Scan for the cell matching the given text and deliver its [X, Y] coordinate at center. 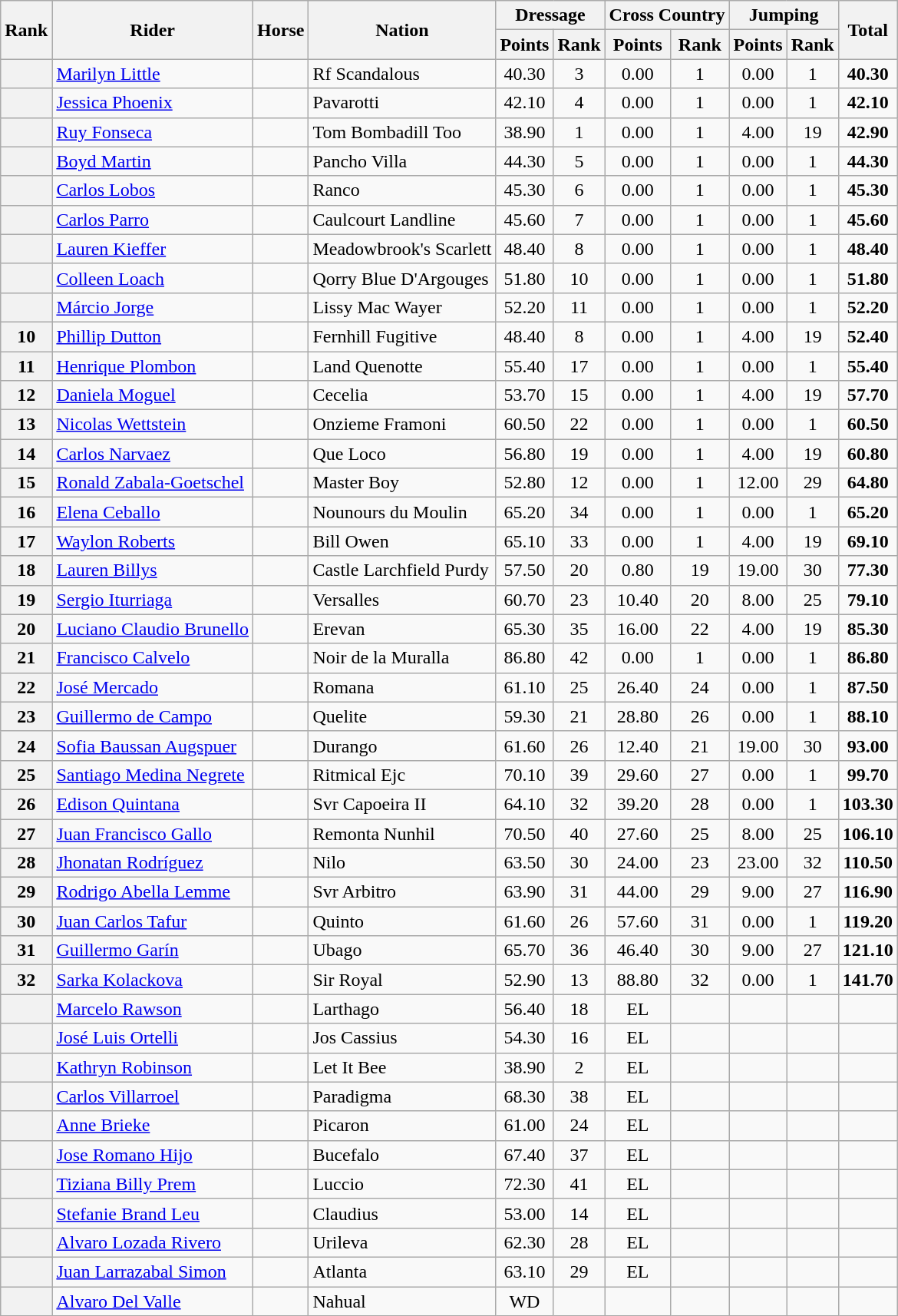
41 [579, 1184]
Juan Carlos Tafur [153, 921]
Jos Cassius [402, 1038]
Durango [402, 746]
Sergio Iturriaga [153, 600]
Juan Larrazabal Simon [153, 1271]
Waylon Roberts [153, 541]
Boyd Martin [153, 161]
Quelite [402, 716]
Marilyn Little [153, 74]
Márcio Jorge [153, 307]
Alvaro Del Valle [153, 1301]
77.30 [867, 570]
88.80 [638, 980]
141.70 [867, 980]
Nounours du Moulin [402, 512]
Caulcourt Landline [402, 220]
Jessica Phoenix [153, 103]
Guillermo Garín [153, 951]
Luccio [402, 1184]
Alvaro Lozada Rivero [153, 1242]
35 [579, 629]
24.00 [638, 863]
Rodrigo Abella Lemme [153, 892]
Anne Brieke [153, 1126]
Lauren Kieffer [153, 249]
93.00 [867, 746]
65.70 [525, 951]
106.10 [867, 833]
Ubago [402, 951]
79.10 [867, 600]
Sarka Kolackova [153, 980]
Claudius [402, 1213]
Qorry Blue D'Argouges [402, 278]
59.30 [525, 716]
Dressage [550, 15]
Castle Larchfield Purdy [402, 570]
Bucefalo [402, 1155]
Total [867, 30]
Nilo [402, 863]
Juan Francisco Gallo [153, 833]
Tom Bombadill Too [402, 132]
7 [579, 220]
Versalles [402, 600]
José Luis Ortelli [153, 1038]
39.20 [638, 804]
Ranco [402, 190]
110.50 [867, 863]
88.10 [867, 716]
28.80 [638, 716]
68.30 [525, 1096]
10.40 [638, 600]
Santiago Medina Negrete [153, 775]
27.60 [638, 833]
33 [579, 541]
46.40 [638, 951]
Sir Royal [402, 980]
57.70 [867, 395]
3 [579, 74]
Que Loco [402, 454]
63.90 [525, 892]
56.40 [525, 1009]
70.10 [525, 775]
42.90 [867, 132]
63.50 [525, 863]
Lissy Mac Wayer [402, 307]
Fernhill Fugitive [402, 336]
99.70 [867, 775]
Rider [153, 30]
Horse [281, 30]
57.60 [638, 921]
Luciano Claudio Brunello [153, 629]
42 [579, 658]
52.40 [867, 336]
Tiziana Billy Prem [153, 1184]
Carlos Lobos [153, 190]
Daniela Moguel [153, 395]
87.50 [867, 687]
4 [579, 103]
Svr Arbitro [402, 892]
103.30 [867, 804]
39 [579, 775]
Larthago [402, 1009]
Urileva [402, 1242]
Land Quenotte [402, 366]
Ritmical Ejc [402, 775]
53.00 [525, 1213]
6 [579, 190]
Quinto [402, 921]
52.90 [525, 980]
Master Boy [402, 483]
Pancho Villa [402, 161]
Meadowbrook's Scarlett [402, 249]
Atlanta [402, 1271]
Nation [402, 30]
Stefanie Brand Leu [153, 1213]
70.50 [525, 833]
Svr Capoeira II [402, 804]
52.80 [525, 483]
34 [579, 512]
Elena Ceballo [153, 512]
69.10 [867, 541]
Rf Scandalous [402, 74]
53.70 [525, 395]
Guillermo de Campo [153, 716]
Noir de la Muralla [402, 658]
Marcelo Rawson [153, 1009]
0.80 [638, 570]
2 [579, 1067]
Edison Quintana [153, 804]
64.10 [525, 804]
Carlos Parro [153, 220]
119.20 [867, 921]
Ruy Fonseca [153, 132]
Colleen Loach [153, 278]
23.00 [758, 863]
64.80 [867, 483]
72.30 [525, 1184]
116.90 [867, 892]
Henrique Plombon [153, 366]
16.00 [638, 629]
26.40 [638, 687]
44.00 [638, 892]
65.10 [525, 541]
Francisco Calvelo [153, 658]
61.10 [525, 687]
36 [579, 951]
Nicolas Wettstein [153, 425]
Onzieme Framoni [402, 425]
Romana [402, 687]
62.30 [525, 1242]
Kathryn Robinson [153, 1067]
5 [579, 161]
Sofia Baussan Augspuer [153, 746]
Jose Romano Hijo [153, 1155]
12.40 [638, 746]
Picaron [402, 1126]
Carlos Villarroel [153, 1096]
Phillip Dutton [153, 336]
12.00 [758, 483]
Nahual [402, 1301]
Let It Bee [402, 1067]
85.30 [867, 629]
Cecelia [402, 395]
José Mercado [153, 687]
54.30 [525, 1038]
Pavarotti [402, 103]
Paradigma [402, 1096]
37 [579, 1155]
Remonta Nunhil [402, 833]
67.40 [525, 1155]
Erevan [402, 629]
WD [525, 1301]
Lauren Billys [153, 570]
60.70 [525, 600]
Ronald Zabala-Goetschel [153, 483]
56.80 [525, 454]
Carlos Narvaez [153, 454]
65.30 [525, 629]
57.50 [525, 570]
121.10 [867, 951]
29.60 [638, 775]
Bill Owen [402, 541]
63.10 [525, 1271]
Jumping [784, 15]
Jhonatan Rodríguez [153, 863]
Cross Country [667, 15]
60.80 [867, 454]
38 [579, 1096]
40 [579, 833]
61.00 [525, 1126]
